Extract the [x, y] coordinate from the center of the cell holding the provided text.  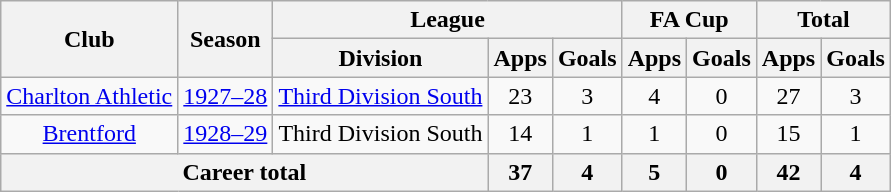
23 [520, 96]
Charlton Athletic [90, 96]
Career total [244, 172]
1928–29 [226, 134]
FA Cup [689, 20]
42 [788, 172]
Total [823, 20]
Brentford [90, 134]
Club [90, 39]
37 [520, 172]
League [448, 20]
14 [520, 134]
27 [788, 96]
5 [654, 172]
Division [380, 58]
Season [226, 39]
15 [788, 134]
1927–28 [226, 96]
